Capture the cell that displays the provided text and extract its (x, y) central coordinate. 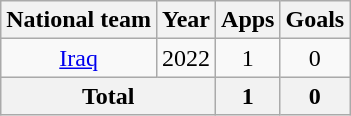
Iraq (79, 58)
Apps (248, 20)
Goals (315, 20)
National team (79, 20)
2022 (186, 58)
Year (186, 20)
Total (108, 96)
